Detect which cell encompasses the target text, then output its [X, Y] center coordinate. 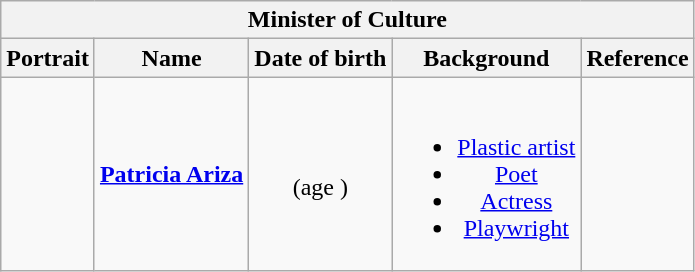
Plastic artistPoetActressPlaywright [486, 174]
Reference [638, 58]
Date of birth [320, 58]
Minister of Culture [348, 20]
Portrait [48, 58]
(age ) [320, 174]
Name [171, 58]
Background [486, 58]
Patricia Ariza [171, 174]
